Return [X, Y] of the center of cell containing provided text 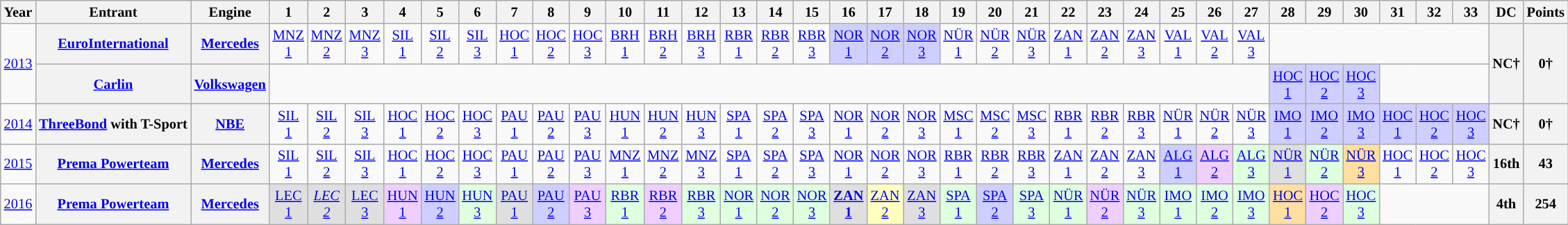
LEC2 [326, 204]
21 [1032, 12]
ThreeBond with T-Sport [112, 124]
5 [440, 12]
VAL2 [1215, 44]
13 [739, 12]
Entrant [112, 12]
VAL1 [1178, 44]
27 [1251, 12]
10 [625, 12]
9 [587, 12]
Year [18, 12]
15 [812, 12]
Volkswagen [231, 84]
DC [1506, 12]
2013 [18, 64]
Carlin [112, 84]
16th [1506, 164]
MSC2 [994, 124]
EuroInternational [112, 44]
BRH1 [625, 44]
30 [1361, 12]
LEC3 [365, 204]
ALG2 [1215, 164]
4th [1506, 204]
33 [1471, 12]
NBE [231, 124]
26 [1215, 12]
Points [1546, 12]
1 [289, 12]
31 [1397, 12]
Engine [231, 12]
ALG3 [1251, 164]
4 [403, 12]
18 [922, 12]
23 [1106, 12]
2014 [18, 124]
MSC1 [958, 124]
14 [775, 12]
7 [514, 12]
VAL3 [1251, 44]
2015 [18, 164]
16 [849, 12]
11 [662, 12]
8 [551, 12]
17 [885, 12]
2 [326, 12]
20 [994, 12]
32 [1435, 12]
ALG1 [1178, 164]
25 [1178, 12]
43 [1546, 164]
24 [1142, 12]
6 [477, 12]
MSC3 [1032, 124]
BRH2 [662, 44]
12 [701, 12]
29 [1325, 12]
2016 [18, 204]
22 [1068, 12]
LEC1 [289, 204]
BRH3 [701, 44]
254 [1546, 204]
3 [365, 12]
19 [958, 12]
28 [1287, 12]
